For the text-containing cell, return its midpoint in [X, Y] coordinate format. 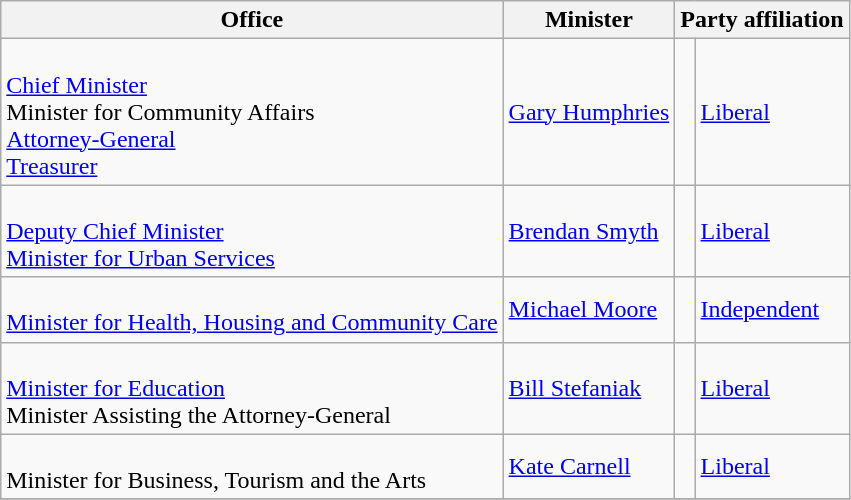
Party affiliation [762, 20]
Minister for Health, Housing and Community Care [252, 310]
Minister for Business, Tourism and the Arts [252, 466]
Gary Humphries [589, 112]
Bill Stefaniak [589, 388]
Kate Carnell [589, 466]
Deputy Chief Minister Minister for Urban Services [252, 231]
Minister [589, 20]
Brendan Smyth [589, 231]
Chief Minister Minister for Community Affairs Attorney-General Treasurer [252, 112]
Minister for Education Minister Assisting the Attorney-General [252, 388]
Office [252, 20]
Independent [772, 310]
Michael Moore [589, 310]
